Extract the [x, y] coordinate from the center of the cell holding the provided text.  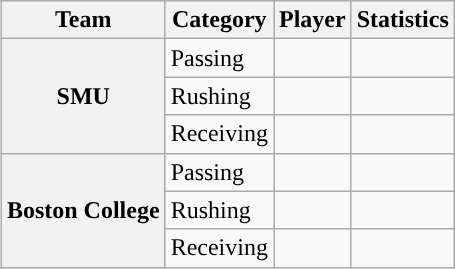
Team [83, 20]
SMU [83, 96]
Player [313, 20]
Statistics [402, 20]
Boston College [83, 210]
Category [219, 20]
